Find where the given text appears and provide that cell's center as [x, y] coordinate. 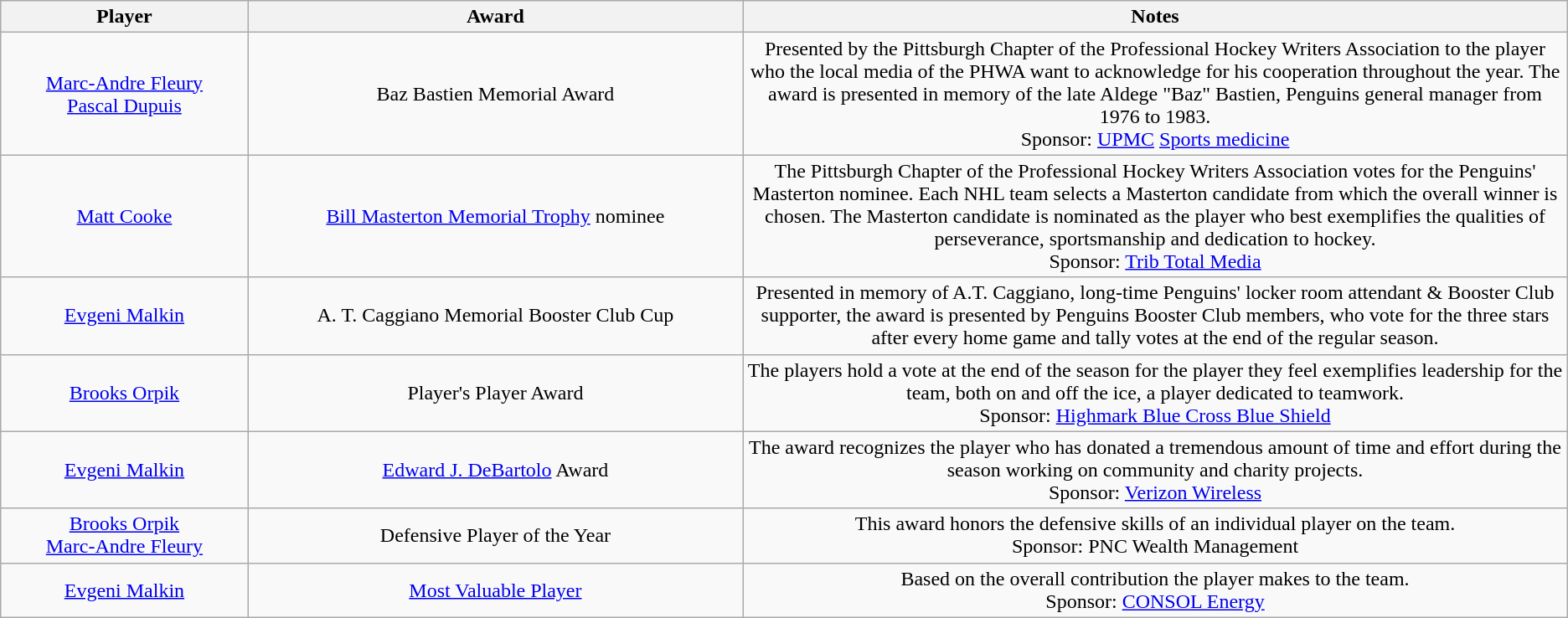
Matt Cooke [124, 216]
Bill Masterton Memorial Trophy nominee [496, 216]
Player [124, 17]
Marc-Andre FleuryPascal Dupuis [124, 94]
Most Valuable Player [496, 590]
Brooks Orpik [124, 393]
Defensive Player of the Year [496, 536]
This award honors the defensive skills of an individual player on the team. Sponsor: PNC Wealth Management [1155, 536]
Award [496, 17]
Notes [1155, 17]
Player's Player Award [496, 393]
Edward J. DeBartolo Award [496, 470]
A. T. Caggiano Memorial Booster Club Cup [496, 316]
Brooks OrpikMarc-Andre Fleury [124, 536]
Based on the overall contribution the player makes to the team. Sponsor: CONSOL Energy [1155, 590]
Baz Bastien Memorial Award [496, 94]
